Locate the cell with the specified text and output its [x, y] center coordinate. 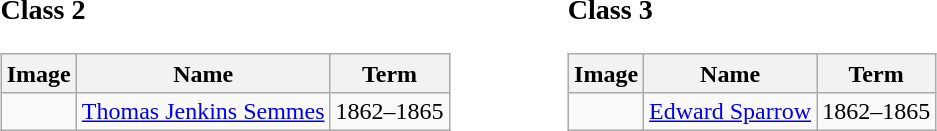
Thomas Jenkins Semmes [203, 111]
Edward Sparrow [730, 111]
